Extract the (X, Y) coordinate from the center of the cell holding the provided text.  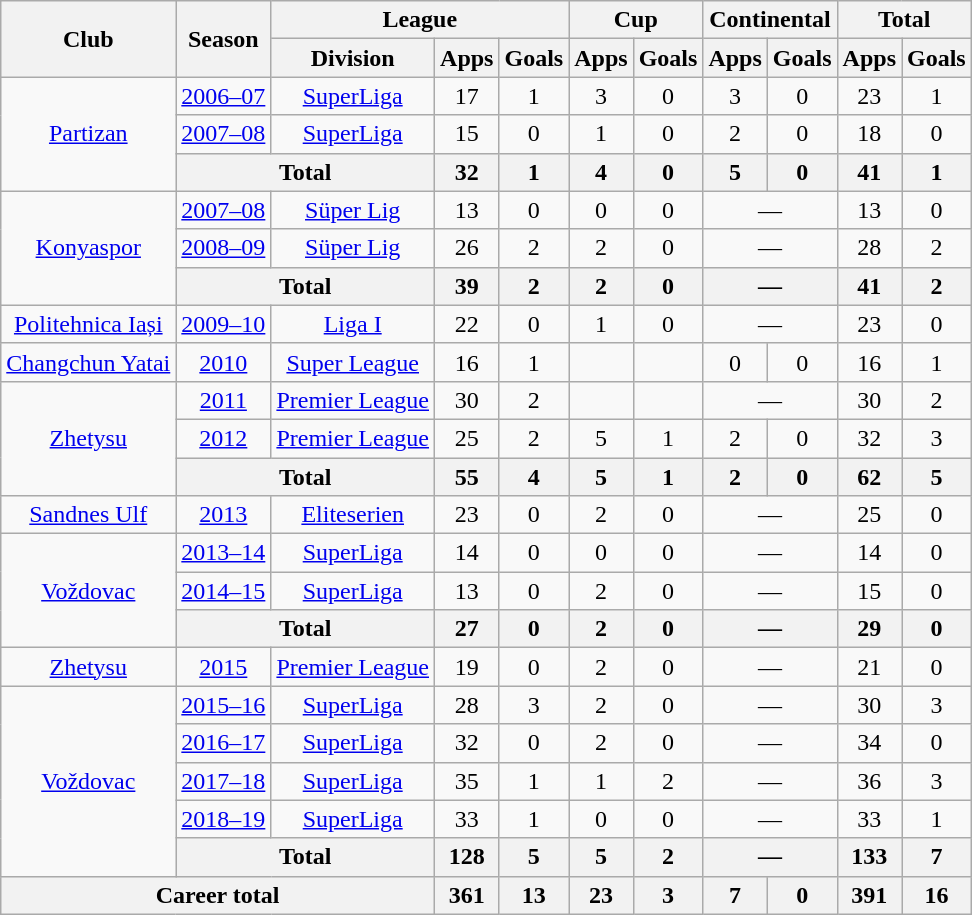
2009–10 (224, 324)
Cup (636, 20)
Season (224, 39)
2017–18 (224, 781)
2012 (224, 438)
361 (467, 895)
128 (467, 857)
133 (869, 857)
Politehnica Iași (88, 324)
27 (467, 629)
62 (869, 477)
17 (467, 96)
Super League (353, 362)
Konyaspor (88, 248)
Sandnes Ulf (88, 515)
Division (353, 58)
Continental (770, 20)
Club (88, 39)
2013–14 (224, 553)
2015 (224, 667)
2016–17 (224, 743)
21 (869, 667)
2008–09 (224, 248)
34 (869, 743)
Partizan (88, 134)
2014–15 (224, 591)
Liga I (353, 324)
Changchun Yatai (88, 362)
2018–19 (224, 819)
36 (869, 781)
18 (869, 134)
2006–07 (224, 96)
2010 (224, 362)
22 (467, 324)
League (420, 20)
29 (869, 629)
2011 (224, 400)
39 (467, 286)
Career total (218, 895)
19 (467, 667)
2013 (224, 515)
26 (467, 248)
35 (467, 781)
55 (467, 477)
2015–16 (224, 705)
391 (869, 895)
Eliteserien (353, 515)
